Identify which cell holds the provided text, then report its [X, Y] central coordinate. 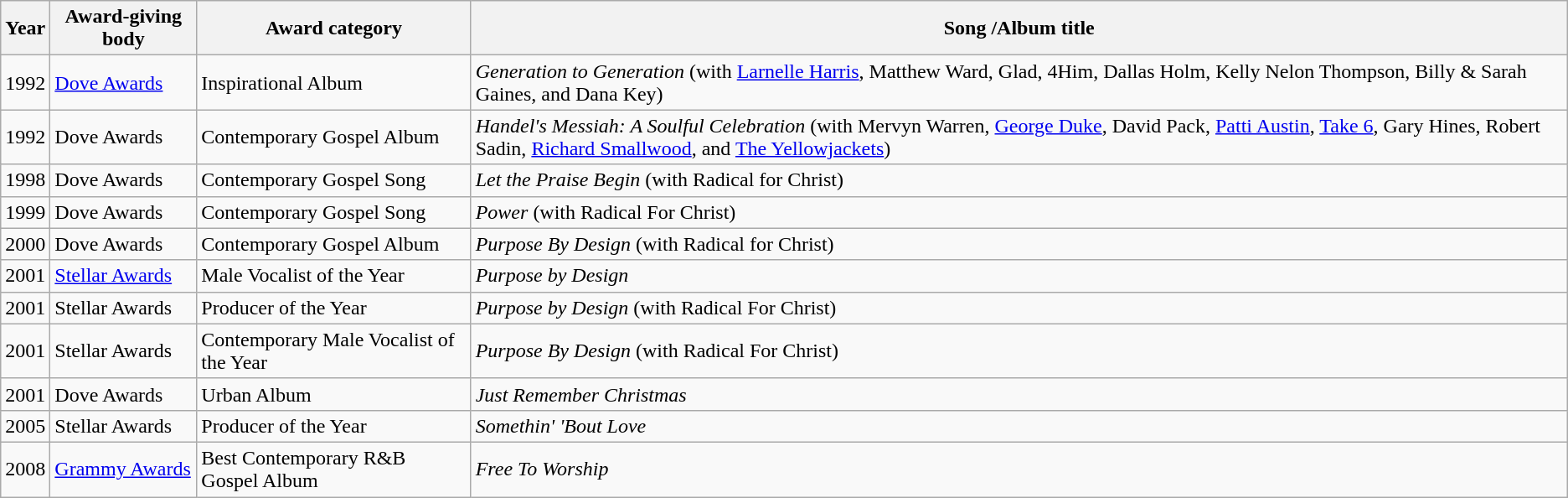
Grammy Awards [124, 469]
Purpose By Design (with Radical For Christ) [1019, 350]
Urban Album [333, 394]
1999 [25, 212]
Power (with Radical For Christ) [1019, 212]
Purpose by Design (with Radical For Christ) [1019, 308]
Song /Album title [1019, 29]
2000 [25, 244]
Just Remember Christmas [1019, 394]
Male Vocalist of the Year [333, 276]
Award category [333, 29]
Somethin' 'Bout Love [1019, 426]
Let the Praise Begin (with Radical for Christ) [1019, 180]
Inspirational Album [333, 82]
Free To Worship [1019, 469]
Generation to Generation (with Larnelle Harris, Matthew Ward, Glad, 4Him, Dallas Holm, Kelly Nelon Thompson, Billy & Sarah Gaines, and Dana Key) [1019, 82]
2008 [25, 469]
Purpose by Design [1019, 276]
Contemporary Male Vocalist of the Year [333, 350]
Year [25, 29]
2005 [25, 426]
Purpose By Design (with Radical for Christ) [1019, 244]
Award-giving body [124, 29]
1998 [25, 180]
Best Contemporary R&B Gospel Album [333, 469]
